Search for the cell housing the specified text and yield its (X, Y) center coordinate. 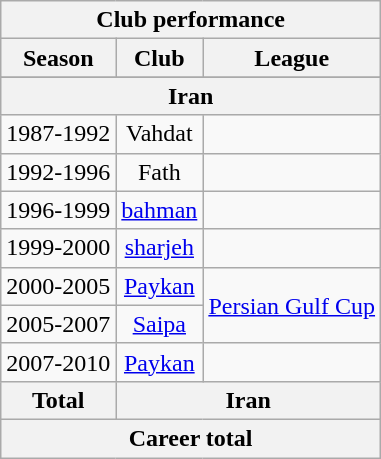
sharjeh (160, 248)
2007-2010 (58, 362)
Vahdat (160, 134)
1987-1992 (58, 134)
1992-1996 (58, 172)
2000-2005 (58, 286)
Career total (191, 438)
bahman (160, 210)
Club performance (191, 20)
Persian Gulf Cup (292, 305)
Saipa (160, 324)
2005-2007 (58, 324)
1999-2000 (58, 248)
League (292, 58)
Season (58, 58)
Club (160, 58)
Fath (160, 172)
Total (58, 400)
1996-1999 (58, 210)
